Detect which cell encompasses the target text, then output its [X, Y] center coordinate. 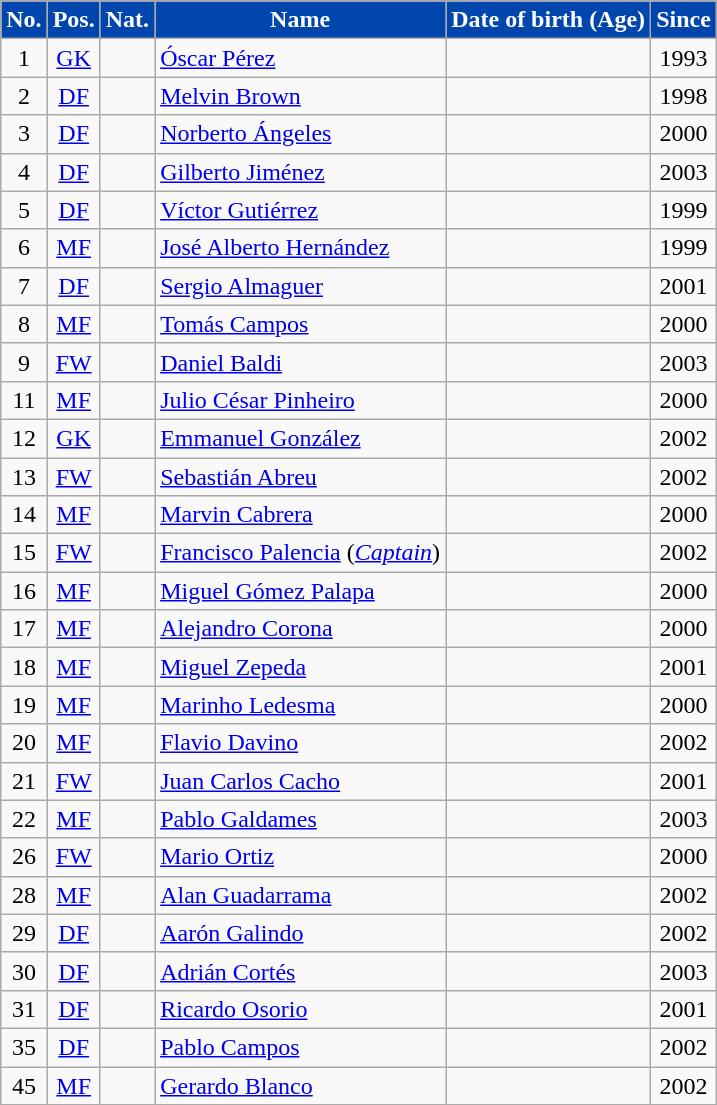
Nat. [127, 20]
Víctor Gutiérrez [300, 210]
6 [24, 248]
Alan Guadarrama [300, 895]
4 [24, 172]
1993 [684, 58]
Daniel Baldi [300, 362]
Óscar Pérez [300, 58]
Tomás Campos [300, 324]
35 [24, 1047]
5 [24, 210]
26 [24, 857]
Name [300, 20]
11 [24, 400]
28 [24, 895]
Melvin Brown [300, 96]
29 [24, 933]
No. [24, 20]
7 [24, 286]
1 [24, 58]
Julio César Pinheiro [300, 400]
Adrián Cortés [300, 971]
Sebastián Abreu [300, 477]
18 [24, 667]
21 [24, 781]
17 [24, 629]
Pablo Galdames [300, 819]
Gilberto Jiménez [300, 172]
Juan Carlos Cacho [300, 781]
Emmanuel González [300, 438]
20 [24, 743]
Pablo Campos [300, 1047]
Flavio Davino [300, 743]
22 [24, 819]
Date of birth (Age) [548, 20]
9 [24, 362]
Mario Ortiz [300, 857]
30 [24, 971]
1998 [684, 96]
12 [24, 438]
13 [24, 477]
16 [24, 591]
31 [24, 1009]
Miguel Zepeda [300, 667]
José Alberto Hernández [300, 248]
Marvin Cabrera [300, 515]
2 [24, 96]
14 [24, 515]
Marinho Ledesma [300, 705]
Ricardo Osorio [300, 1009]
Miguel Gómez Palapa [300, 591]
Since [684, 20]
3 [24, 134]
45 [24, 1085]
Francisco Palencia (Captain) [300, 553]
Gerardo Blanco [300, 1085]
Pos. [74, 20]
19 [24, 705]
Sergio Almaguer [300, 286]
Norberto Ángeles [300, 134]
Alejandro Corona [300, 629]
Aarón Galindo [300, 933]
8 [24, 324]
15 [24, 553]
